Capture the cell that displays the provided text and extract its (x, y) central coordinate. 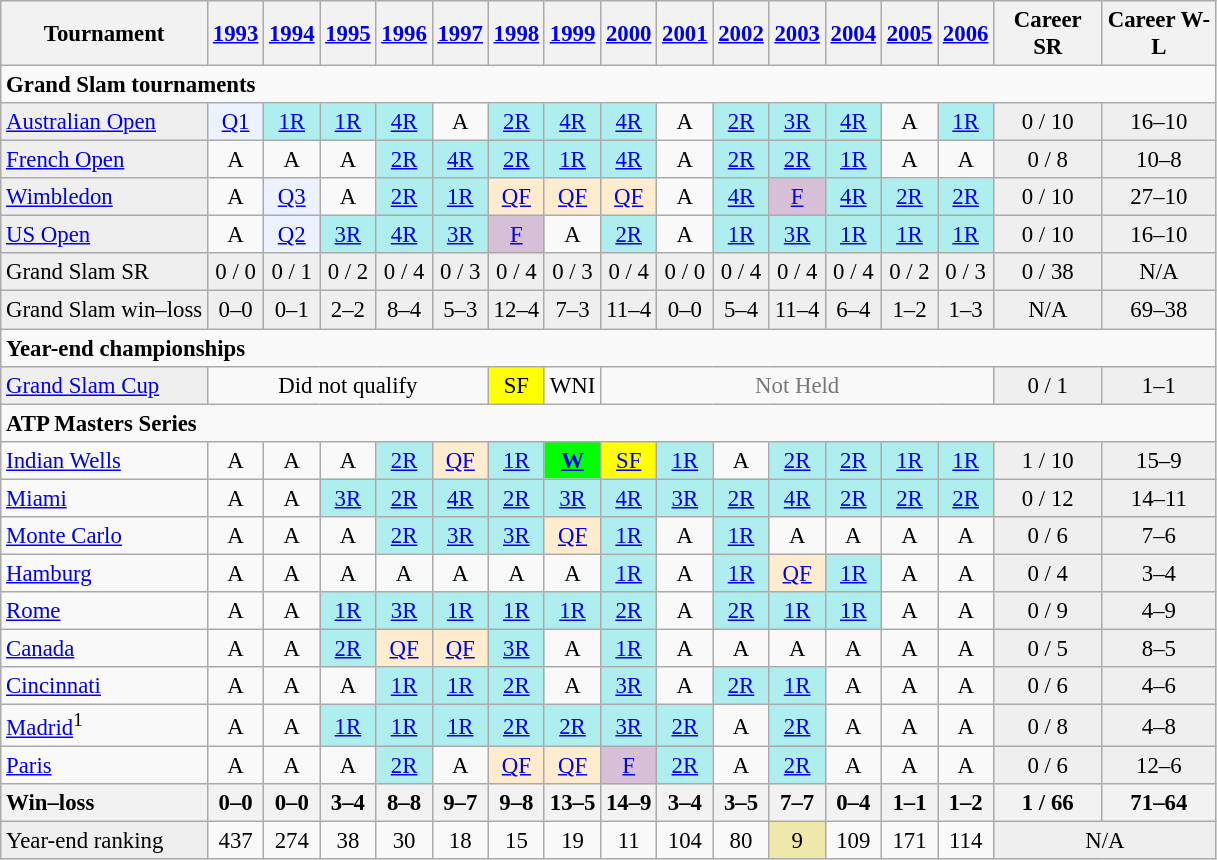
Q3 (292, 197)
Career SR (1048, 34)
2003 (797, 34)
Indian Wells (104, 460)
0–4 (853, 803)
27–10 (1159, 197)
2–2 (348, 310)
4–6 (1159, 686)
80 (741, 841)
Canada (104, 648)
19 (572, 841)
71–64 (1159, 803)
109 (853, 841)
2002 (741, 34)
14–11 (1159, 498)
W (572, 460)
Australian Open (104, 122)
WNI (572, 385)
Hamburg (104, 573)
Not Held (798, 385)
Q2 (292, 235)
1 / 66 (1048, 803)
0 / 38 (1048, 273)
1999 (572, 34)
2004 (853, 34)
1998 (516, 34)
9–7 (460, 803)
Cincinnati (104, 686)
7–3 (572, 310)
15 (516, 841)
1994 (292, 34)
8–8 (404, 803)
Year-end championships (608, 348)
9–8 (516, 803)
9 (797, 841)
Grand Slam tournaments (608, 85)
1 / 10 (1048, 460)
10–8 (1159, 160)
Grand Slam win–loss (104, 310)
2005 (909, 34)
1–3 (966, 310)
0–1 (292, 310)
Q1 (236, 122)
7–6 (1159, 536)
4–8 (1159, 726)
Paris (104, 766)
104 (685, 841)
French Open (104, 160)
437 (236, 841)
Year-end ranking (104, 841)
US Open (104, 235)
18 (460, 841)
69–38 (1159, 310)
Grand Slam SR (104, 273)
Monte Carlo (104, 536)
Win–loss (104, 803)
8–4 (404, 310)
3–5 (741, 803)
7–7 (797, 803)
Grand Slam Cup (104, 385)
ATP Masters Series (608, 423)
4–9 (1159, 611)
5–4 (741, 310)
2000 (629, 34)
0 / 9 (1048, 611)
Rome (104, 611)
1997 (460, 34)
14–9 (629, 803)
30 (404, 841)
13–5 (572, 803)
8–5 (1159, 648)
171 (909, 841)
11 (629, 841)
0 / 5 (1048, 648)
1993 (236, 34)
114 (966, 841)
38 (348, 841)
12–6 (1159, 766)
15–9 (1159, 460)
5–3 (460, 310)
2001 (685, 34)
Did not qualify (348, 385)
12–4 (516, 310)
Tournament (104, 34)
Career W-L (1159, 34)
Madrid1 (104, 726)
6–4 (853, 310)
1995 (348, 34)
2006 (966, 34)
0 / 12 (1048, 498)
Miami (104, 498)
Wimbledon (104, 197)
1996 (404, 34)
274 (292, 841)
